Extract the (X, Y) coordinate from the center of the cell holding the provided text.  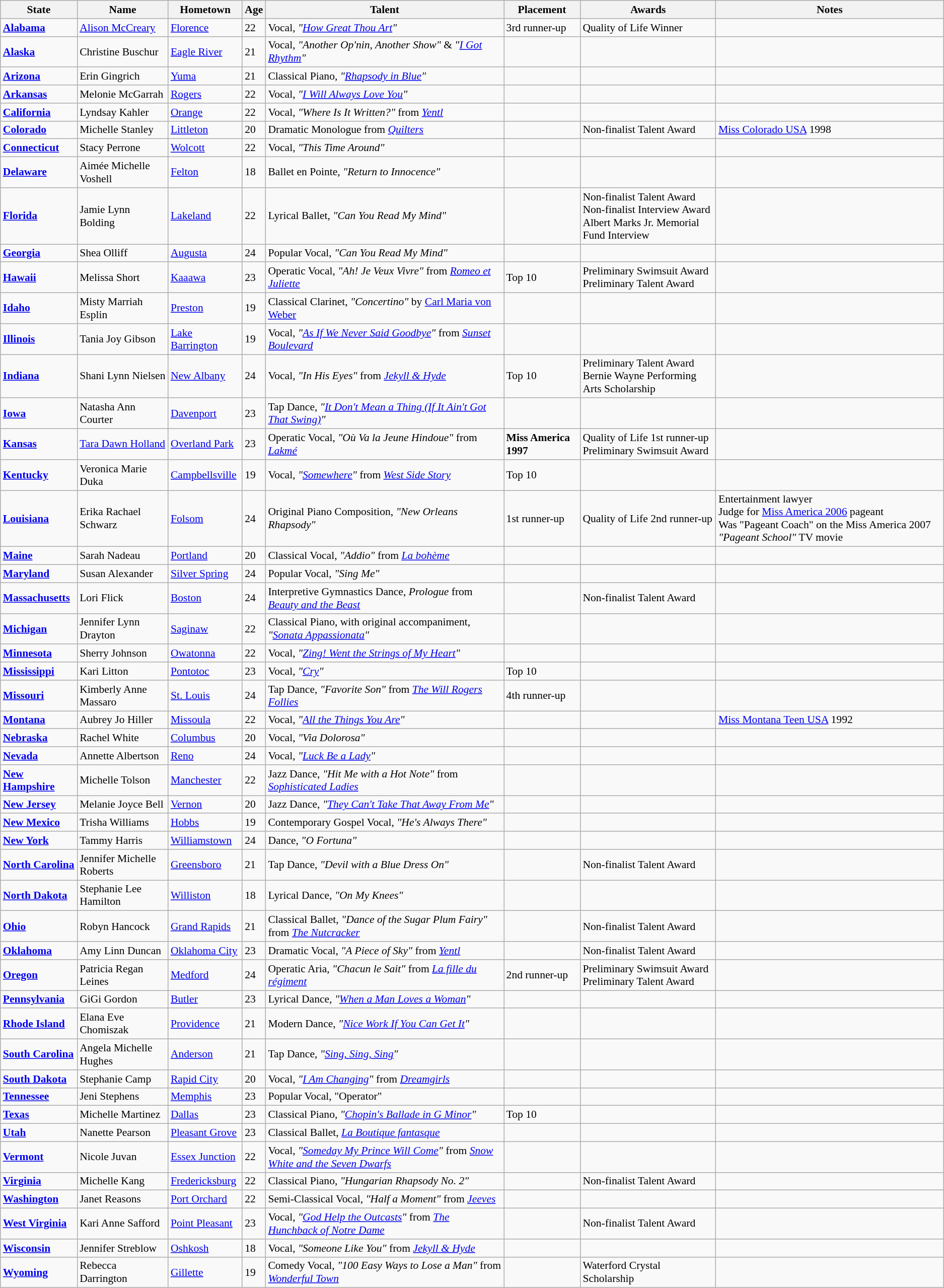
Yuma (205, 77)
Vocal, "I Am Changing" from Dreamgirls (385, 1079)
Aubrey Jo Hiller (123, 720)
New York (39, 840)
Vocal, "Someday My Prince Will Come" from Snow White and the Seven Dwarfs (385, 1157)
Classical Piano, "Chopin's Ballade in G Minor" (385, 1115)
New Jersey (39, 805)
Aimée Michelle Voshell (123, 172)
Vocal, "This Time Around" (385, 148)
Tap Dance, "Sing, Sing, Sing" (385, 1054)
Davenport (205, 414)
Jazz Dance, "Hit Me with a Hot Note" from Sophisticated Ladies (385, 780)
Age (254, 10)
Alaska (39, 51)
Classical Ballet, "Dance of the Sugar Plum Fairy" from The Nutcracker (385, 926)
Hobbs (205, 823)
Stephanie Camp (123, 1079)
Wyoming (39, 1272)
Classical Ballet, La Boutique fantasque (385, 1133)
Stephanie Lee Hamilton (123, 895)
South Dakota (39, 1079)
2nd runner-up (542, 975)
Non-finalist Talent AwardNon-finalist Interview Award Albert Marks Jr. Memorial Fund Interview (648, 216)
Vocal, "Via Dolorosa" (385, 738)
Tap Dance, "It Don't Mean a Thing (If It Ain't Got That Swing)" (385, 414)
Trisha Williams (123, 823)
Alabama (39, 28)
Iowa (39, 414)
Melonie McGarrah (123, 94)
Original Piano Composition, "New Orleans Rhapsody" (385, 519)
Popular Vocal, "Operator" (385, 1097)
Michelle Stanley (123, 130)
Nanette Pearson (123, 1133)
Florida (39, 216)
Oklahoma (39, 951)
Louisiana (39, 519)
Interpretive Gymnastics Dance, Prologue from Beauty and the Beast (385, 598)
Kari Litton (123, 671)
Lyrical Dance, "On My Knees" (385, 895)
Natasha Ann Courter (123, 414)
Essex Junction (205, 1157)
Erin Gingrich (123, 77)
Tara Dawn Holland (123, 444)
Saginaw (205, 628)
Annette Albertson (123, 756)
Massachusetts (39, 598)
Alison McCreary (123, 28)
Operatic Aria, "Chacun le Sait" from La fille du régiment (385, 975)
Maine (39, 556)
Amy Linn Duncan (123, 951)
Texas (39, 1115)
Maryland (39, 574)
Miss Colorado USA 1998 (830, 130)
Idaho (39, 308)
Sarah Nadeau (123, 556)
Vocal, "Zing! Went the Strings of My Heart" (385, 654)
Grand Rapids (205, 926)
Fredericksburg (205, 1181)
Augusta (205, 253)
Vocal, "Luck Be a Lady" (385, 756)
Oregon (39, 975)
Classical Piano, "Rhapsody in Blue" (385, 77)
North Carolina (39, 865)
Butler (205, 999)
Awards (648, 10)
Tennessee (39, 1097)
1st runner-up (542, 519)
Lori Flick (123, 598)
Modern Dance, "Nice Work If You Can Get It" (385, 1024)
Shani Lynn Nielsen (123, 377)
Miss America 1997 (542, 444)
Dallas (205, 1115)
Kimberly Anne Massaro (123, 696)
Arizona (39, 77)
Vocal, "Another Op'nin, Another Show" & "I Got Rhythm" (385, 51)
Overland Park (205, 444)
Lakeland (205, 216)
Owatonna (205, 654)
Boston (205, 598)
Michigan (39, 628)
Dance, "O Fortuna" (385, 840)
Rapid City (205, 1079)
Memphis (205, 1097)
Shea Olliff (123, 253)
Minnesota (39, 654)
Tania Joy Gibson (123, 339)
Kaaawa (205, 278)
Jamie Lynn Bolding (123, 216)
Michelle Kang (123, 1181)
Wisconsin (39, 1248)
Classical Vocal, "Addio" from La bohème (385, 556)
Jennifer Lynn Drayton (123, 628)
GiGi Gordon (123, 999)
Tammy Harris (123, 840)
Columbus (205, 738)
Jennifer Streblow (123, 1248)
Angela Michelle Hughes (123, 1054)
Reno (205, 756)
Placement (542, 10)
Felton (205, 172)
Rebecca Darrington (123, 1272)
Christine Buschur (123, 51)
Jazz Dance, "They Can't Take That Away From Me" (385, 805)
Colorado (39, 130)
Tap Dance, "Devil with a Blue Dress On" (385, 865)
Preliminary Talent Award Bernie Wayne Performing Arts Scholarship (648, 377)
Orange (205, 112)
Medford (205, 975)
Portland (205, 556)
West Virginia (39, 1224)
Popular Vocal, "Can You Read My Mind" (385, 253)
Vocal, "In His Eyes" from Jekyll & Hyde (385, 377)
Pontotoc (205, 671)
Stacy Perrone (123, 148)
Ohio (39, 926)
Kari Anne Safford (123, 1224)
Lyndsay Kahler (123, 112)
Operatic Vocal, "Ah! Je Veux Vivre" from Romeo et Juliette (385, 278)
Notes (830, 10)
North Dakota (39, 895)
Pleasant Grove (205, 1133)
Oklahoma City (205, 951)
Janet Reasons (123, 1199)
Quality of Life Winner (648, 28)
Missoula (205, 720)
Vermont (39, 1157)
Vernon (205, 805)
Veronica Marie Duka (123, 475)
Susan Alexander (123, 574)
Ballet en Pointe, "Return to Innocence" (385, 172)
Rachel White (123, 738)
Kansas (39, 444)
Williamstown (205, 840)
Kentucky (39, 475)
Vocal, "God Help the Outcasts" from The Hunchback of Notre Dame (385, 1224)
Utah (39, 1133)
Anderson (205, 1054)
Eagle River (205, 51)
Patricia Regan Leines (123, 975)
Elana Eve Chomiszak (123, 1024)
Arkansas (39, 94)
Classical Clarinet, "Concertino" by Carl Maria von Weber (385, 308)
Rogers (205, 94)
Connecticut (39, 148)
Misty Marriah Esplin (123, 308)
Michelle Martinez (123, 1115)
Hawaii (39, 278)
Mississippi (39, 671)
Indiana (39, 377)
Nicole Juvan (123, 1157)
Florence (205, 28)
Robyn Hancock (123, 926)
Virginia (39, 1181)
Contemporary Gospel Vocal, "He's Always There" (385, 823)
Lyrical Ballet, "Can You Read My Mind" (385, 216)
Tap Dance, "Favorite Son" from The Will Rogers Follies (385, 696)
Montana (39, 720)
Classical Piano, with original accompaniment, "Sonata Appassionata" (385, 628)
Classical Piano, "Hungarian Rhapsody No. 2" (385, 1181)
Preston (205, 308)
3rd runner-up (542, 28)
Vocal, "All the Things You Are" (385, 720)
Vocal, "How Great Thou Art" (385, 28)
4th runner-up (542, 696)
Miss Montana Teen USA 1992 (830, 720)
Illinois (39, 339)
Michelle Tolson (123, 780)
Folsom (205, 519)
Vocal, "Cry" (385, 671)
Jeni Stephens (123, 1097)
Melanie Joyce Bell (123, 805)
Oshkosh (205, 1248)
Sherry Johnson (123, 654)
Erika Rachael Schwarz (123, 519)
Vocal, "Someone Like You" from Jekyll & Hyde (385, 1248)
Vocal, "As If We Never Said Goodbye" from Sunset Boulevard (385, 339)
Wolcott (205, 148)
Vocal, "I Will Always Love You" (385, 94)
Jennifer Michelle Roberts (123, 865)
Vocal, "Somewhere" from West Side Story (385, 475)
New Albany (205, 377)
Talent (385, 10)
Washington (39, 1199)
Silver Spring (205, 574)
Port Orchard (205, 1199)
South Carolina (39, 1054)
Rhode Island (39, 1024)
Littleton (205, 130)
Point Pleasant (205, 1224)
Georgia (39, 253)
New Mexico (39, 823)
Lake Barrington (205, 339)
Manchester (205, 780)
Entertainment lawyerJudge for Miss America 2006 pageantWas "Pageant Coach" on the Miss America 2007 "Pageant School" TV movie (830, 519)
Melissa Short (123, 278)
New Hampshire (39, 780)
Nevada (39, 756)
Providence (205, 1024)
Waterford Crystal Scholarship (648, 1272)
Comedy Vocal, "100 Easy Ways to Lose a Man" from Wonderful Town (385, 1272)
Popular Vocal, "Sing Me" (385, 574)
Quality of Life 1st runner-up Preliminary Swimsuit Award (648, 444)
St. Louis (205, 696)
Nebraska (39, 738)
Quality of Life 2nd runner-up (648, 519)
Lyrical Dance, "When a Man Loves a Woman" (385, 999)
Delaware (39, 172)
State (39, 10)
Dramatic Monologue from Quilters (385, 130)
Semi-Classical Vocal, "Half a Moment" from Jeeves (385, 1199)
Hometown (205, 10)
Missouri (39, 696)
California (39, 112)
Greensboro (205, 865)
Name (123, 10)
Vocal, "Where Is It Written?" from Yentl (385, 112)
Williston (205, 895)
Gillette (205, 1272)
Pennsylvania (39, 999)
Dramatic Vocal, "A Piece of Sky" from Yentl (385, 951)
Campbellsville (205, 475)
Operatic Vocal, "Où Va la Jeune Hindoue" from Lakmé (385, 444)
